Capture the cell that displays the provided text and extract its (X, Y) central coordinate. 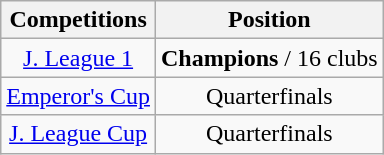
Competitions (78, 20)
Emperor's Cup (78, 96)
Position (269, 20)
J. League 1 (78, 58)
Champions / 16 clubs (269, 58)
J. League Cup (78, 134)
